Detect which cell encompasses the target text, then output its (X, Y) center coordinate. 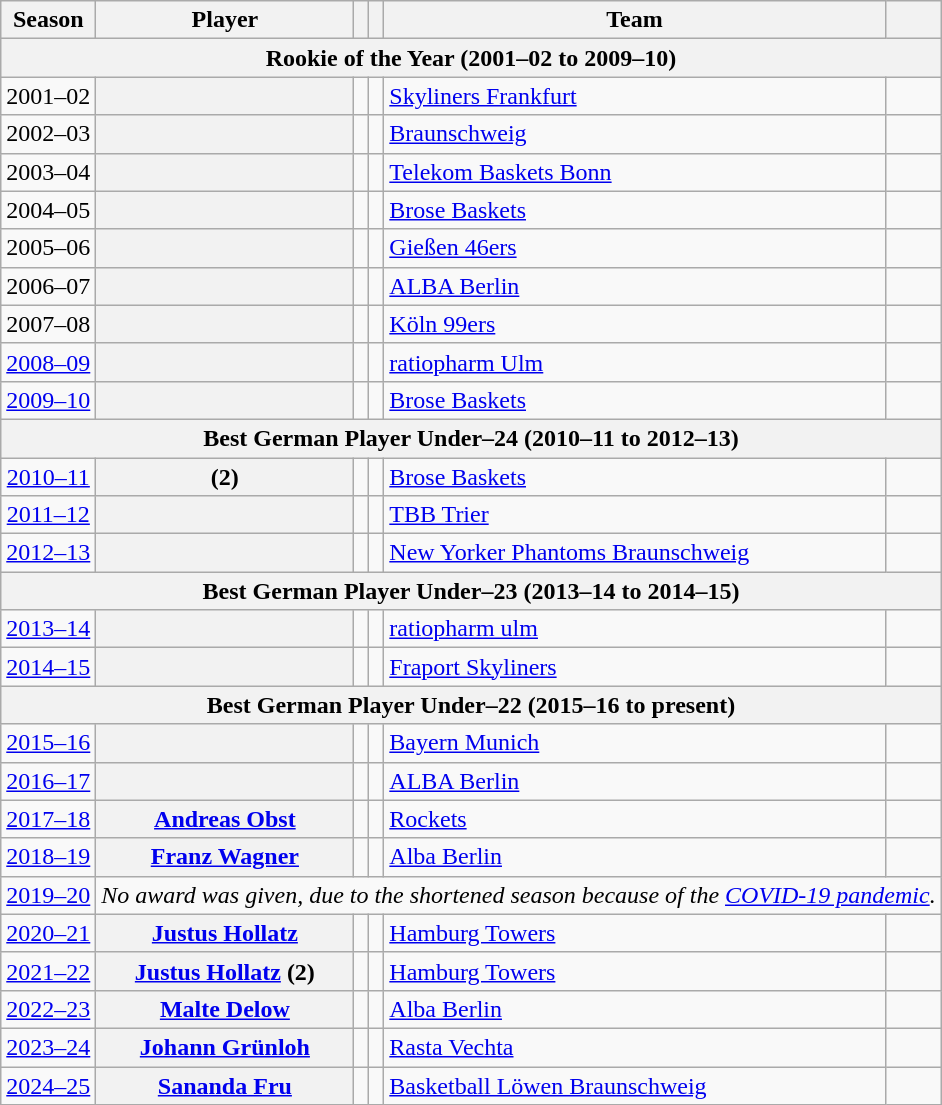
2018–19 (48, 857)
2012–13 (48, 553)
Rockets (634, 819)
2004–05 (48, 210)
Köln 99ers (634, 324)
Telekom Baskets Bonn (634, 172)
2010–11 (48, 477)
2015–16 (48, 743)
2007–08 (48, 324)
Team (634, 20)
2024–25 (48, 1085)
2016–17 (48, 781)
Best German Player Under–24 (2010–11 to 2012–13) (471, 438)
ratiopharm Ulm (634, 362)
2002–03 (48, 134)
Andreas Obst (225, 819)
Rookie of the Year (2001–02 to 2009–10) (471, 58)
Gießen 46ers (634, 248)
2014–15 (48, 667)
Best German Player Under–23 (2013–14 to 2014–15) (471, 591)
Best German Player Under–22 (2015–16 to present) (471, 705)
2013–14 (48, 629)
New Yorker Phantoms Braunschweig (634, 553)
Malte Delow (225, 1009)
2019–20 (48, 895)
Player (225, 20)
Johann Grünloh (225, 1047)
2005–06 (48, 248)
Franz Wagner (225, 857)
2008–09 (48, 362)
2022–23 (48, 1009)
2021–22 (48, 971)
Skyliners Frankfurt (634, 96)
2023–24 (48, 1047)
Justus Hollatz (225, 933)
TBB Trier (634, 515)
2003–04 (48, 172)
2001–02 (48, 96)
Rasta Vechta (634, 1047)
2009–10 (48, 400)
Justus Hollatz (2) (225, 971)
2020–21 (48, 933)
2017–18 (48, 819)
Basketball Löwen Braunschweig (634, 1085)
No award was given, due to the shortened season because of the COVID-19 pandemic. (518, 895)
2006–07 (48, 286)
2011–12 (48, 515)
(2) (225, 477)
Fraport Skyliners (634, 667)
Bayern Munich (634, 743)
Sananda Fru (225, 1085)
Season (48, 20)
ratiopharm ulm (634, 629)
Braunschweig (634, 134)
